Detect which cell encompasses the target text, then output its [X, Y] center coordinate. 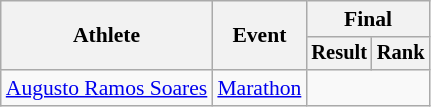
Athlete [107, 36]
Final [368, 19]
Augusto Ramos Soares [107, 88]
Rank [401, 54]
Result [339, 54]
Event [259, 36]
Marathon [259, 88]
